Extract the [x, y] coordinate from the center of the cell holding the provided text.  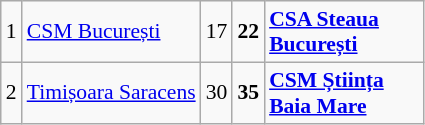
CSM Știința Baia Mare [344, 92]
30 [217, 92]
35 [248, 92]
CSA Steaua București [344, 32]
1 [12, 32]
17 [217, 32]
CSM București [112, 32]
2 [12, 92]
22 [248, 32]
Timișoara Saracens [112, 92]
